From the cell containing the given text, extract its center point as [x, y] coordinate. 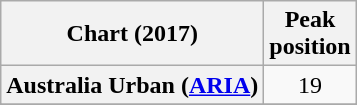
Peakposition [310, 34]
Chart (2017) [132, 34]
Australia Urban (ARIA) [132, 85]
19 [310, 85]
